Pinpoint the cell where the given text exists, returning its (X, Y) midpoint coordinate. 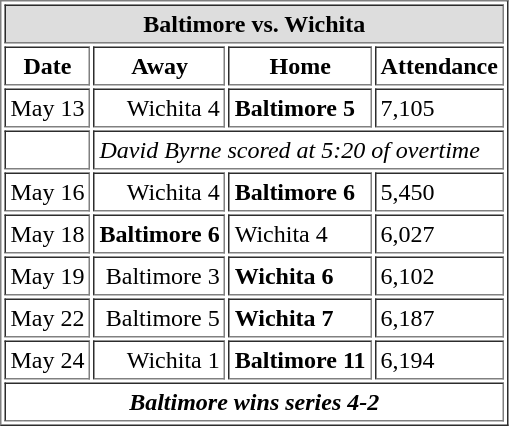
6,102 (440, 276)
Wichita 7 (300, 318)
6,194 (440, 360)
Wichita 1 (159, 360)
6,027 (440, 234)
Baltimore vs. Wichita (254, 24)
Attendance (440, 66)
Baltimore wins series 4-2 (254, 402)
Baltimore 11 (300, 360)
Away (159, 66)
May 16 (47, 192)
David Byrne scored at 5:20 of overtime (298, 150)
May 18 (47, 234)
Date (47, 66)
May 22 (47, 318)
Wichita 6 (300, 276)
7,105 (440, 108)
Home (300, 66)
May 19 (47, 276)
May 24 (47, 360)
5,450 (440, 192)
6,187 (440, 318)
May 13 (47, 108)
Baltimore 3 (159, 276)
